Detect which cell encompasses the target text, then output its (X, Y) center coordinate. 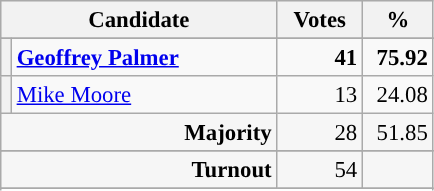
54 (320, 170)
Geoffrey Palmer (144, 58)
Votes (320, 20)
Candidate (139, 20)
13 (320, 95)
24.08 (398, 95)
28 (320, 133)
51.85 (398, 133)
% (398, 20)
75.92 (398, 58)
Mike Moore (144, 95)
Turnout (139, 170)
41 (320, 58)
Majority (139, 133)
